Detect which cell encompasses the target text, then output its (X, Y) center coordinate. 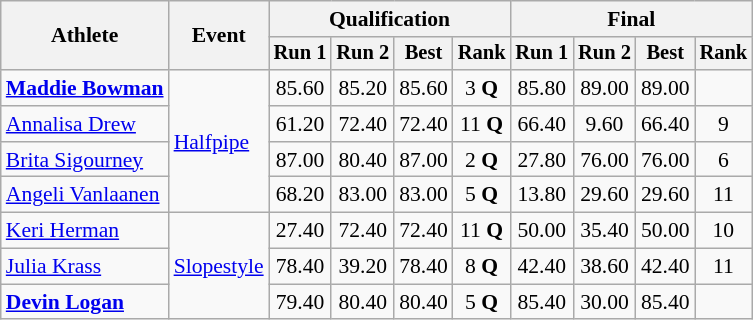
Julia Krass (85, 267)
Keri Herman (85, 231)
10 (724, 231)
79.40 (300, 302)
Angeli Vanlaanen (85, 195)
Brita Sigourney (85, 160)
Slopestyle (219, 266)
2 Q (482, 160)
9 (724, 124)
27.80 (542, 160)
30.00 (604, 302)
Devin Logan (85, 302)
Athlete (85, 36)
6 (724, 160)
Final (631, 19)
Halfpipe (219, 141)
85.20 (362, 88)
Event (219, 36)
38.60 (604, 267)
Maddie Bowman (85, 88)
13.80 (542, 195)
61.20 (300, 124)
Qualification (390, 19)
Annalisa Drew (85, 124)
85.80 (542, 88)
3 Q (482, 88)
8 Q (482, 267)
68.20 (300, 195)
35.40 (604, 231)
39.20 (362, 267)
27.40 (300, 231)
9.60 (604, 124)
